Scan for the cell matching the given text and deliver its (x, y) coordinate at center. 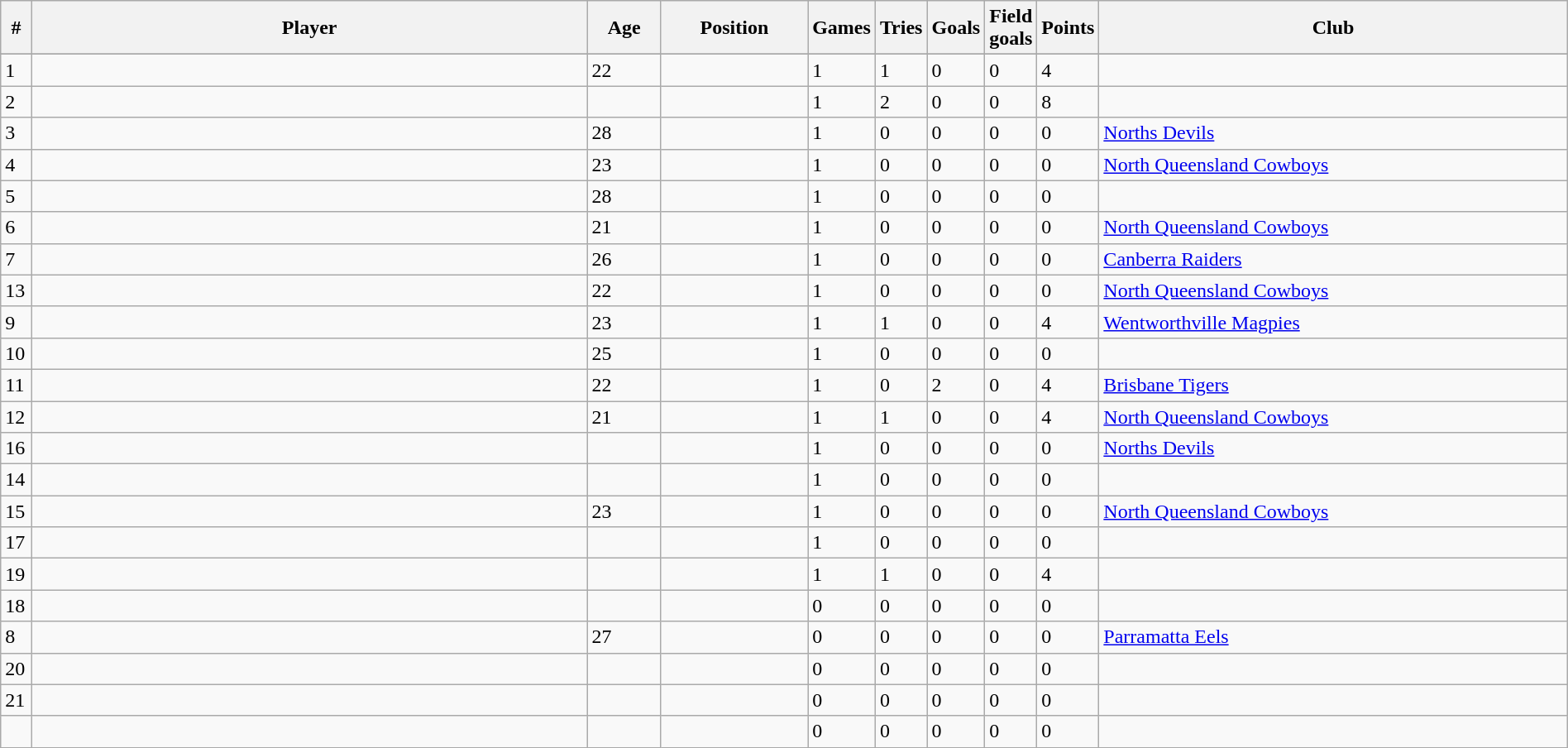
# (17, 28)
17 (17, 543)
Canberra Raiders (1333, 259)
Wentworthville Magpies (1333, 322)
13 (17, 290)
9 (17, 322)
19 (17, 574)
Brisbane Tigers (1333, 385)
Games (842, 28)
14 (17, 480)
7 (17, 259)
Player (309, 28)
12 (17, 416)
10 (17, 353)
Parramatta Eels (1333, 637)
Field goals (1011, 28)
3 (17, 133)
16 (17, 448)
20 (17, 669)
6 (17, 228)
27 (624, 637)
Tries (901, 28)
Points (1068, 28)
15 (17, 511)
Club (1333, 28)
Age (624, 28)
Goals (956, 28)
Position (734, 28)
18 (17, 606)
26 (624, 259)
5 (17, 196)
25 (624, 353)
11 (17, 385)
